Locate the cell with the specified text and output its (x, y) center coordinate. 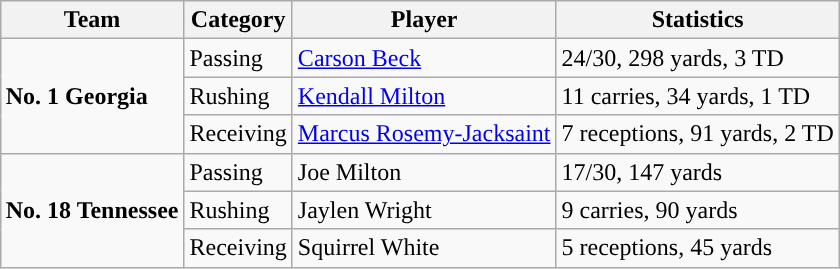
7 receptions, 91 yards, 2 TD (698, 134)
11 carries, 34 yards, 1 TD (698, 96)
Category (238, 20)
Team (92, 20)
Joe Milton (424, 172)
24/30, 298 yards, 3 TD (698, 58)
9 carries, 90 yards (698, 210)
Kendall Milton (424, 96)
No. 18 Tennessee (92, 210)
No. 1 Georgia (92, 96)
Statistics (698, 20)
Carson Beck (424, 58)
5 receptions, 45 yards (698, 248)
Jaylen Wright (424, 210)
Marcus Rosemy-Jacksaint (424, 134)
17/30, 147 yards (698, 172)
Player (424, 20)
Squirrel White (424, 248)
